For the text-containing cell, return its midpoint in (x, y) coordinate format. 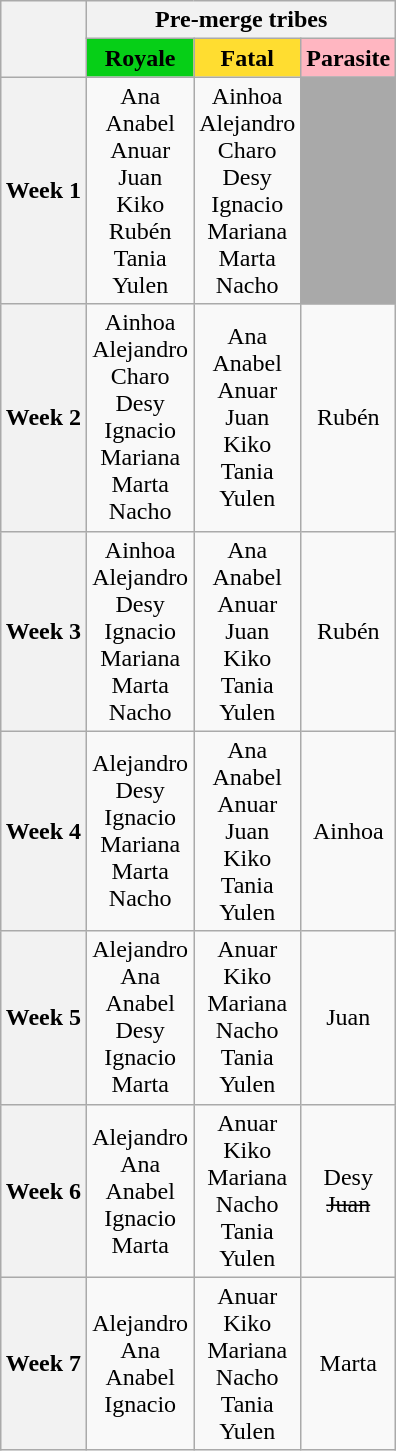
Parasite (348, 58)
AlejandroAnaAnabelIgnacio (140, 1364)
DesyJuan (348, 1190)
Marta (348, 1364)
Week 4 (43, 831)
Week 6 (43, 1190)
Juan (348, 1018)
Ainhoa (348, 831)
Week 7 (43, 1364)
AnaAnabelAnuarJuanKikoRubénTaniaYulen (140, 190)
Week 3 (43, 631)
AinhoaAlejandroDesyIgnacioMarianaMartaNacho (140, 631)
AlejandroAnaAnabelDesyIgnacioMarta (140, 1018)
Pre-merge tribes (242, 20)
Week 1 (43, 190)
Week 5 (43, 1018)
Fatal (248, 58)
Week 2 (43, 418)
AlejandroAnaAnabelIgnacioMarta (140, 1190)
Royale (140, 58)
AlejandroDesyIgnacioMarianaMartaNacho (140, 831)
